Identify which cell holds the provided text, then report its (X, Y) central coordinate. 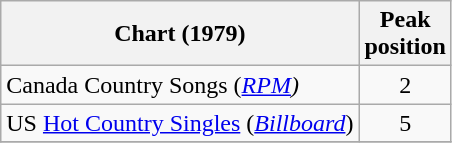
US Hot Country Singles (Billboard) (180, 123)
Chart (1979) (180, 34)
2 (405, 85)
Peakposition (405, 34)
5 (405, 123)
Canada Country Songs (RPM) (180, 85)
